From the cell containing the given text, extract its center point as [x, y] coordinate. 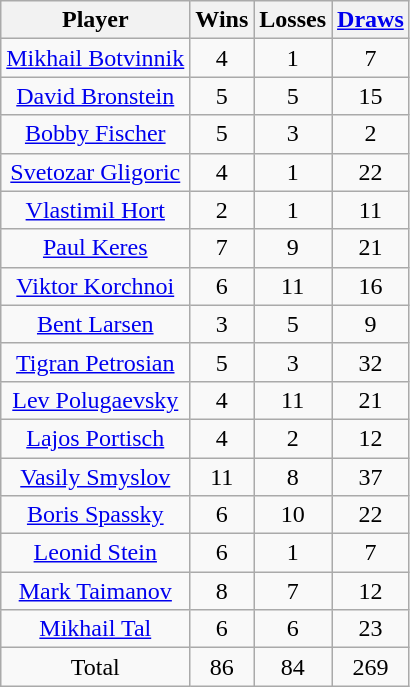
Draws [371, 20]
Mikhail Tal [96, 629]
Lajos Portisch [96, 438]
Paul Keres [96, 248]
15 [371, 96]
Losses [293, 20]
84 [293, 667]
Vlastimil Hort [96, 210]
16 [371, 286]
Player [96, 20]
Leonid Stein [96, 553]
Boris Spassky [96, 515]
269 [371, 667]
Svetozar Gligoric [96, 172]
Mikhail Botvinnik [96, 58]
Wins [222, 20]
Tigran Petrosian [96, 362]
37 [371, 477]
Lev Polugaevsky [96, 400]
32 [371, 362]
Bent Larsen [96, 324]
Total [96, 667]
23 [371, 629]
86 [222, 667]
Viktor Korchnoi [96, 286]
Mark Taimanov [96, 591]
10 [293, 515]
Vasily Smyslov [96, 477]
Bobby Fischer [96, 134]
David Bronstein [96, 96]
